Scan for the cell matching the given text and deliver its (x, y) coordinate at center. 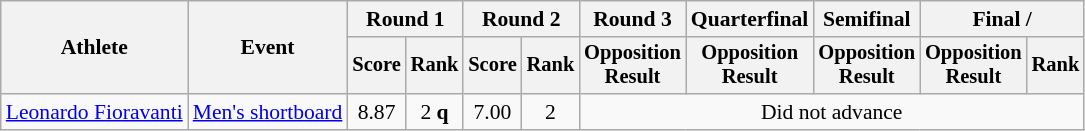
Round 3 (632, 19)
Did not advance (832, 112)
8.87 (376, 112)
7.00 (492, 112)
Round 2 (521, 19)
2 q (435, 112)
Quarterfinal (750, 19)
Event (268, 48)
Men's shortboard (268, 112)
Round 1 (405, 19)
Semifinal (866, 19)
Final / (1002, 19)
2 (551, 112)
Athlete (94, 48)
Leonardo Fioravanti (94, 112)
